Determine the (X, Y) coordinate at the center of the cell enclosing the given text.  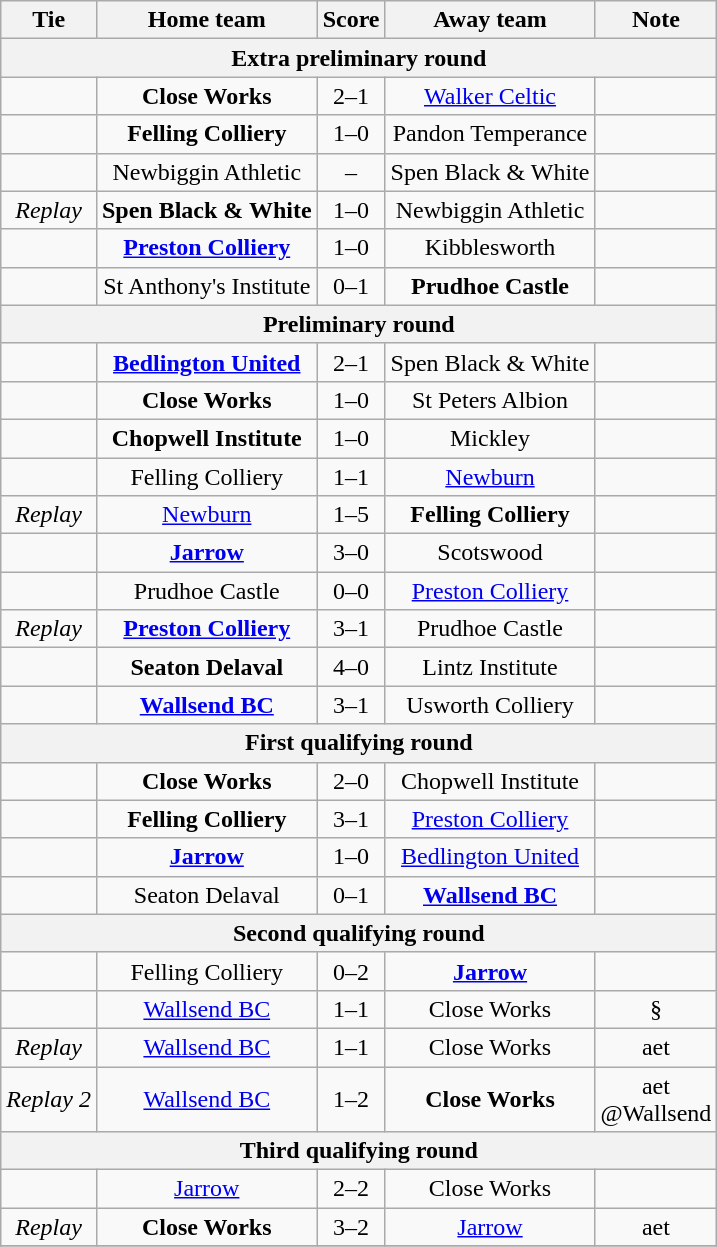
Note (656, 20)
Second qualifying round (359, 933)
Mickley (490, 438)
Away team (490, 20)
Home team (206, 20)
3–2 (351, 1227)
0–0 (351, 591)
1–2 (351, 1098)
– (351, 172)
0–2 (351, 971)
Replay 2 (49, 1098)
First qualifying round (359, 743)
St Anthony's Institute (206, 286)
Preliminary round (359, 324)
Walker Celtic (490, 96)
2–2 (351, 1189)
Scotswood (490, 553)
St Peters Albion (490, 400)
Usworth Colliery (490, 705)
Extra preliminary round (359, 58)
Lintz Institute (490, 667)
§ (656, 1009)
4–0 (351, 667)
Third qualifying round (359, 1151)
Kibblesworth (490, 248)
2–0 (351, 781)
aet@Wallsend (656, 1098)
Score (351, 20)
1–5 (351, 515)
Pandon Temperance (490, 134)
Tie (49, 20)
3–0 (351, 553)
